Return [X, Y] of the center of cell containing provided text 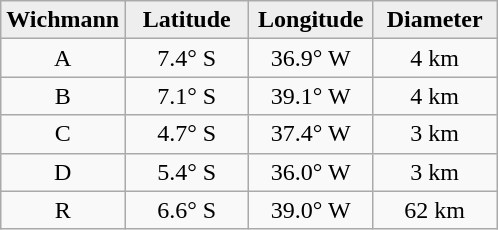
36.9° W [311, 58]
7.4° S [187, 58]
Longitude [311, 20]
A [63, 58]
62 km [435, 210]
39.0° W [311, 210]
36.0° W [311, 172]
7.1° S [187, 96]
6.6° S [187, 210]
4.7° S [187, 134]
Wichmann [63, 20]
Diameter [435, 20]
B [63, 96]
Latitude [187, 20]
39.1° W [311, 96]
R [63, 210]
37.4° W [311, 134]
5.4° S [187, 172]
D [63, 172]
C [63, 134]
